Determine the (X, Y) coordinate at the center of the cell enclosing the given text.  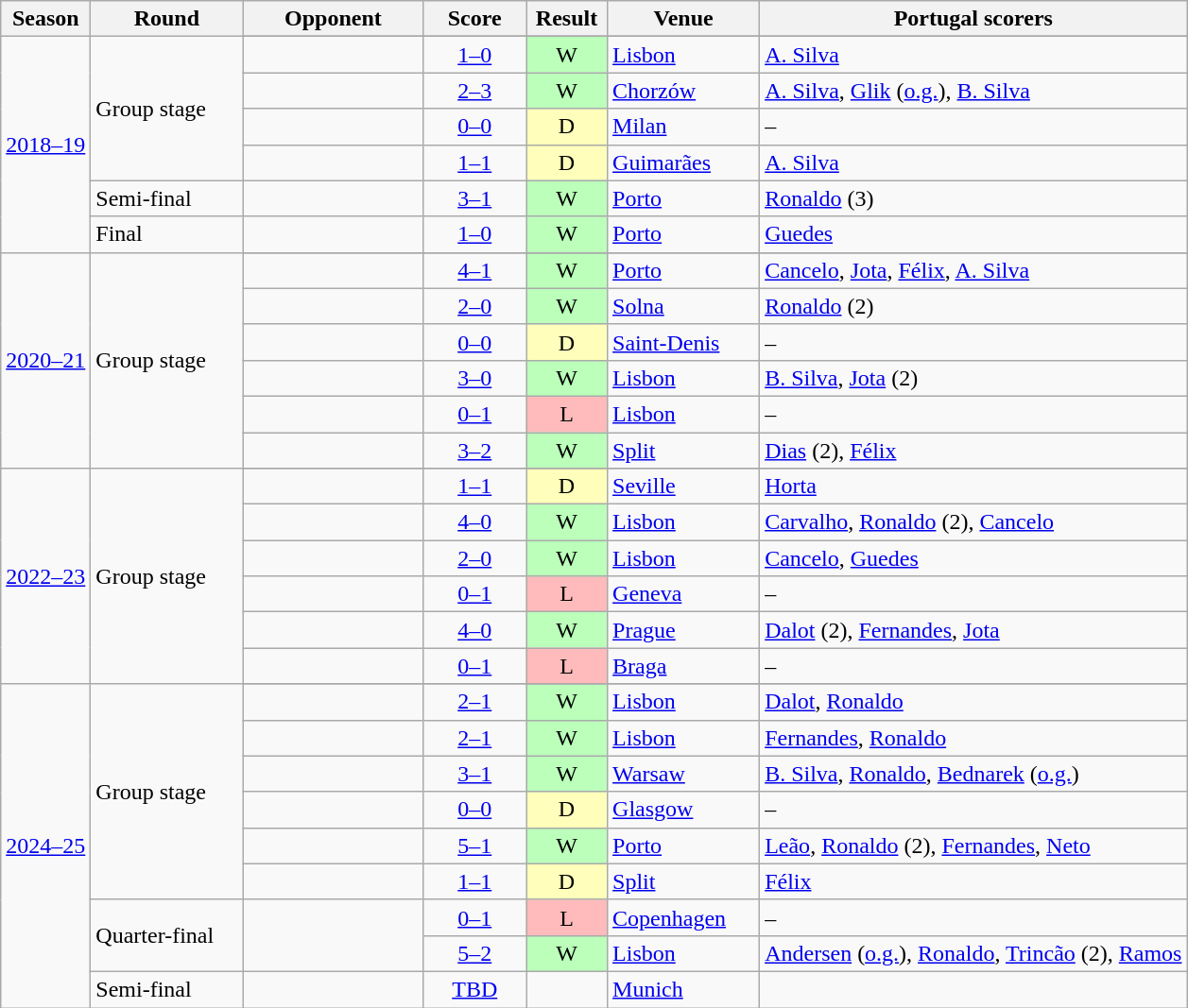
2024–25 (45, 846)
Dalot (2), Fernandes, Jota (973, 630)
Warsaw (684, 774)
Season (45, 19)
Chorzów (684, 91)
2020–21 (45, 360)
Ronaldo (2) (973, 306)
TBD (474, 989)
Leão, Ronaldo (2), Fernandes, Neto (973, 846)
Félix (973, 881)
Dias (2), Félix (973, 451)
5–1 (474, 846)
Fernandes, Ronaldo (973, 738)
Solna (684, 306)
Braga (684, 666)
Dalot, Ronaldo (973, 702)
Score (474, 19)
Ronaldo (3) (973, 198)
Prague (684, 630)
Cancelo, Jota, Félix, A. Silva (973, 270)
3–2 (474, 451)
B. Silva, Ronaldo, Bednarek (o.g.) (973, 774)
2022–23 (45, 576)
3–0 (474, 378)
Andersen (o.g.), Ronaldo, Trincão (2), Ramos (973, 953)
Cancelo, Guedes (973, 558)
4–1 (474, 270)
B. Silva, Jota (2) (973, 378)
5–2 (474, 953)
Guimarães (684, 162)
Munich (684, 989)
Round (166, 19)
A. Silva, Glik (o.g.), B. Silva (973, 91)
Geneva (684, 594)
Horta (973, 487)
Quarter-final (166, 935)
Saint-Denis (684, 342)
Result (566, 19)
2–3 (474, 91)
Opponent (333, 19)
Carvalho, Ronaldo (2), Cancelo (973, 522)
Portugal scorers (973, 19)
Seville (684, 487)
Milan (684, 127)
2018–19 (45, 145)
Copenhagen (684, 917)
Guedes (973, 234)
Final (166, 234)
Glasgow (684, 810)
Venue (684, 19)
